Detect which cell encompasses the target text, then output its [x, y] center coordinate. 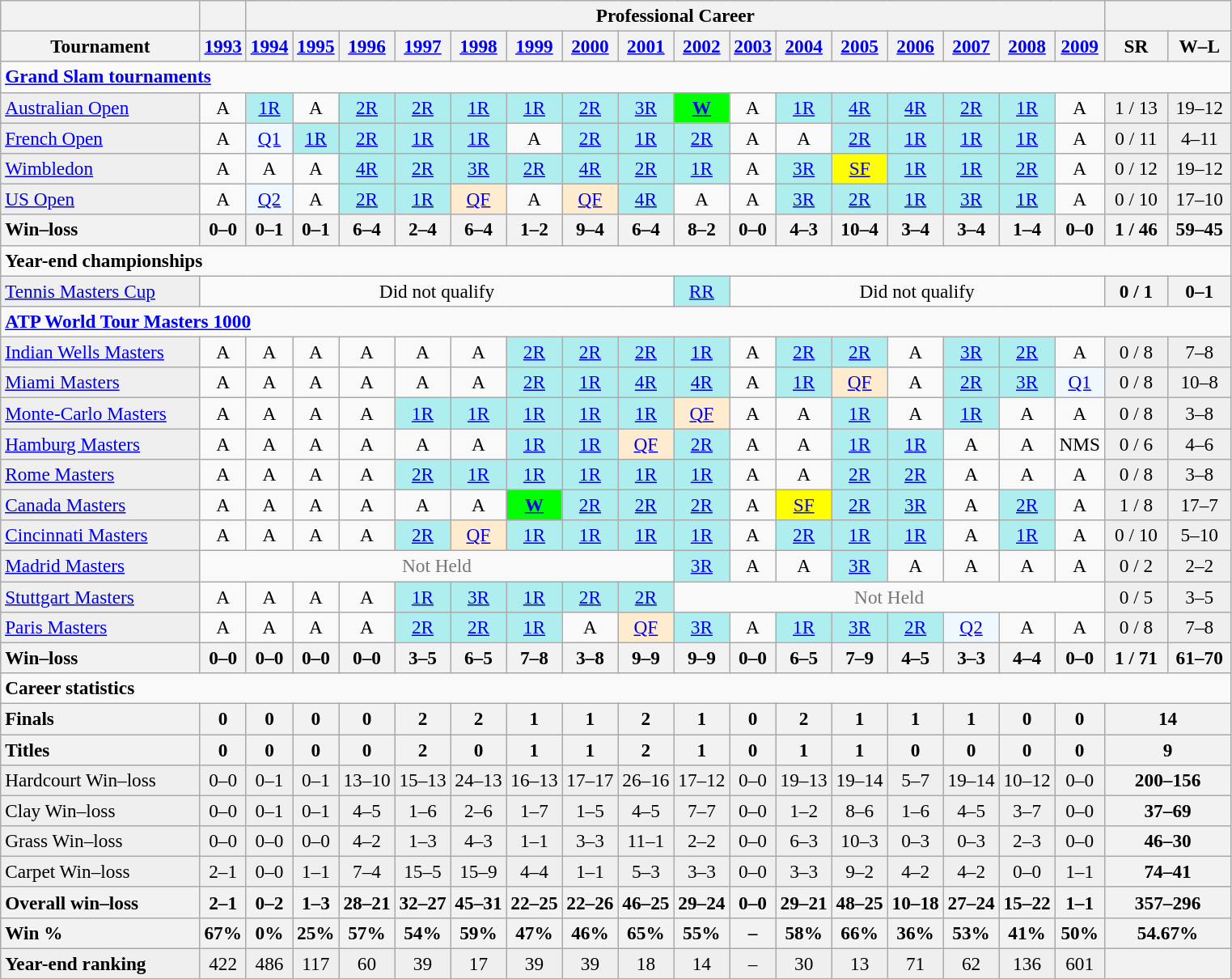
54% [422, 933]
7–9 [859, 658]
13 [859, 963]
0% [269, 933]
48–25 [859, 902]
45–31 [479, 902]
Paris Masters [100, 627]
59–45 [1200, 230]
357–296 [1168, 902]
11–1 [646, 841]
8–2 [702, 230]
2–3 [1027, 841]
2002 [702, 46]
US Open [100, 199]
0 / 1 [1136, 290]
53% [971, 933]
62 [971, 963]
27–24 [971, 902]
57% [367, 933]
15–9 [479, 871]
2005 [859, 46]
W–L [1200, 46]
2008 [1027, 46]
17–17 [591, 780]
47% [534, 933]
Overall win–loss [100, 902]
1998 [479, 46]
66% [859, 933]
18 [646, 963]
15–22 [1027, 902]
58% [804, 933]
Career statistics [616, 688]
61–70 [1200, 658]
1 / 8 [1136, 505]
10–4 [859, 230]
Win % [100, 933]
Year-end championships [616, 261]
Tournament [100, 46]
2–4 [422, 230]
0–2 [269, 902]
2003 [752, 46]
10–18 [916, 902]
59% [479, 933]
486 [269, 963]
7–7 [702, 811]
17–7 [1200, 505]
4–11 [1200, 138]
36% [916, 933]
22–26 [591, 902]
60 [367, 963]
Rome Masters [100, 474]
Madrid Masters [100, 566]
1–5 [591, 811]
2004 [804, 46]
0 / 6 [1136, 443]
2009 [1079, 46]
22–25 [534, 902]
5–10 [1200, 536]
74–41 [1168, 871]
25% [315, 933]
Finals [100, 718]
117 [315, 963]
1 / 13 [1136, 108]
1 / 71 [1136, 658]
29–21 [804, 902]
1996 [367, 46]
41% [1027, 933]
Grand Slam tournaments [616, 77]
Cincinnati Masters [100, 536]
10–12 [1027, 780]
Monte-Carlo Masters [100, 413]
Titles [100, 749]
1999 [534, 46]
0 / 5 [1136, 596]
Australian Open [100, 108]
71 [916, 963]
32–27 [422, 902]
Clay Win–loss [100, 811]
6–3 [804, 841]
26–16 [646, 780]
SR [1136, 46]
19–13 [804, 780]
28–21 [367, 902]
422 [223, 963]
Indian Wells Masters [100, 352]
10–3 [859, 841]
16–13 [534, 780]
0 / 11 [1136, 138]
55% [702, 933]
3–7 [1027, 811]
NMS [1079, 443]
46% [591, 933]
1994 [269, 46]
13–10 [367, 780]
601 [1079, 963]
10–8 [1200, 383]
Year-end ranking [100, 963]
2006 [916, 46]
2001 [646, 46]
9 [1168, 749]
5–7 [916, 780]
4–6 [1200, 443]
17 [479, 963]
1997 [422, 46]
9–2 [859, 871]
15–5 [422, 871]
2007 [971, 46]
200–156 [1168, 780]
8–6 [859, 811]
Hardcourt Win–loss [100, 780]
50% [1079, 933]
46–25 [646, 902]
Miami Masters [100, 383]
ATP World Tour Masters 1000 [616, 321]
65% [646, 933]
29–24 [702, 902]
Grass Win–loss [100, 841]
30 [804, 963]
2–6 [479, 811]
9–4 [591, 230]
RR [702, 290]
15–13 [422, 780]
Professional Career [675, 15]
17–10 [1200, 199]
24–13 [479, 780]
Tennis Masters Cup [100, 290]
54.67% [1168, 933]
46–30 [1168, 841]
Stuttgart Masters [100, 596]
0 / 12 [1136, 168]
Wimbledon [100, 168]
1995 [315, 46]
Carpet Win–loss [100, 871]
2000 [591, 46]
1993 [223, 46]
37–69 [1168, 811]
0 / 2 [1136, 566]
5–3 [646, 871]
7–4 [367, 871]
1–4 [1027, 230]
1 / 46 [1136, 230]
67% [223, 933]
17–12 [702, 780]
Canada Masters [100, 505]
Hamburg Masters [100, 443]
French Open [100, 138]
136 [1027, 963]
1–7 [534, 811]
